Return [x, y] of the center of cell containing provided text 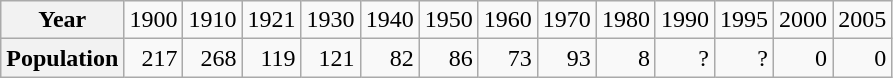
1970 [566, 20]
268 [212, 58]
93 [566, 58]
217 [154, 58]
1940 [390, 20]
2005 [862, 20]
73 [508, 58]
1980 [626, 20]
1950 [448, 20]
119 [272, 58]
1930 [330, 20]
1900 [154, 20]
1921 [272, 20]
1960 [508, 20]
1910 [212, 20]
Population [62, 58]
1995 [744, 20]
2000 [804, 20]
Year [62, 20]
82 [390, 58]
1990 [684, 20]
121 [330, 58]
8 [626, 58]
86 [448, 58]
